Extract the (x, y) coordinate from the center of the cell holding the provided text.  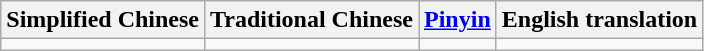
Traditional Chinese (312, 20)
Simplified Chinese (103, 20)
Pinyin (457, 20)
English translation (599, 20)
